Determine the [x, y] coordinate at the center of the cell enclosing the given text.  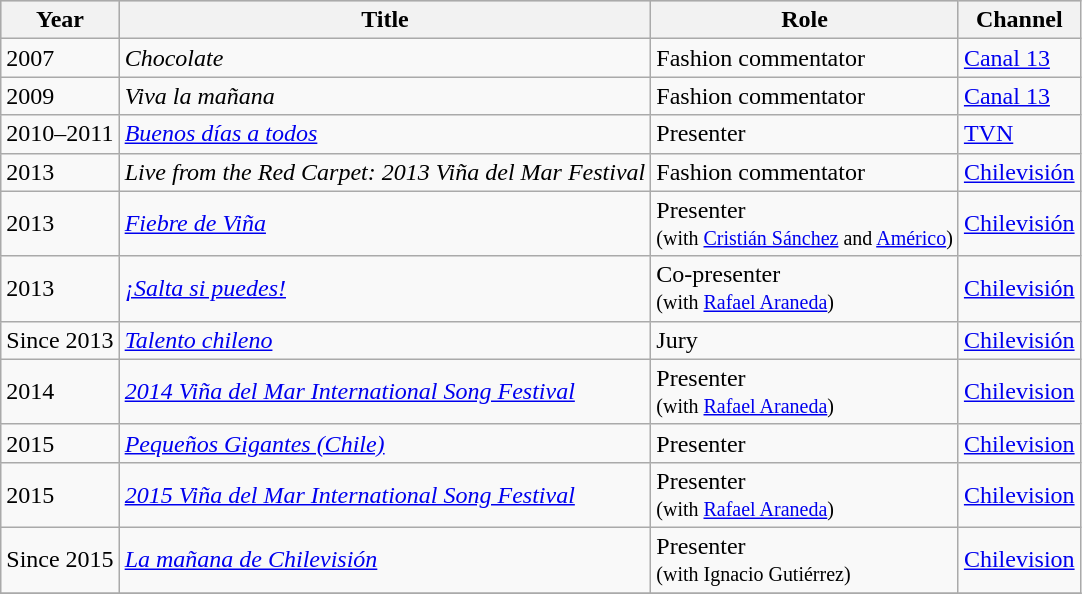
Co-presenter (with Rafael Araneda) [805, 288]
Jury [805, 340]
2007 [60, 58]
Since 2013 [60, 340]
¡Salta si puedes! [385, 288]
2014 [60, 392]
TVN [1019, 134]
Buenos días a todos [385, 134]
Presenter (with Cristián Sánchez and Américo) [805, 224]
La mañana de Chilevisión [385, 560]
Fiebre de Viña [385, 224]
Channel [1019, 20]
Title [385, 20]
Role [805, 20]
Year [60, 20]
2014 Viña del Mar International Song Festival [385, 392]
Pequeños Gigantes (Chile) [385, 443]
Since 2015 [60, 560]
Viva la mañana [385, 96]
2009 [60, 96]
Live from the Red Carpet: 2013 Viña del Mar Festival [385, 172]
Presenter (with Ignacio Gutiérrez) [805, 560]
Talento chileno [385, 340]
2015 Viña del Mar International Song Festival [385, 494]
Chocolate [385, 58]
2010–2011 [60, 134]
